Extract the [x, y] coordinate from the center of the cell holding the provided text.  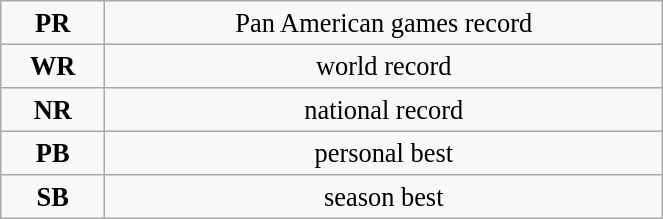
PB [53, 153]
Pan American games record [384, 22]
personal best [384, 153]
national record [384, 109]
NR [53, 109]
PR [53, 22]
WR [53, 66]
season best [384, 197]
SB [53, 197]
world record [384, 66]
